Output the [x, y] coordinate of the center of the cell containing the given text.  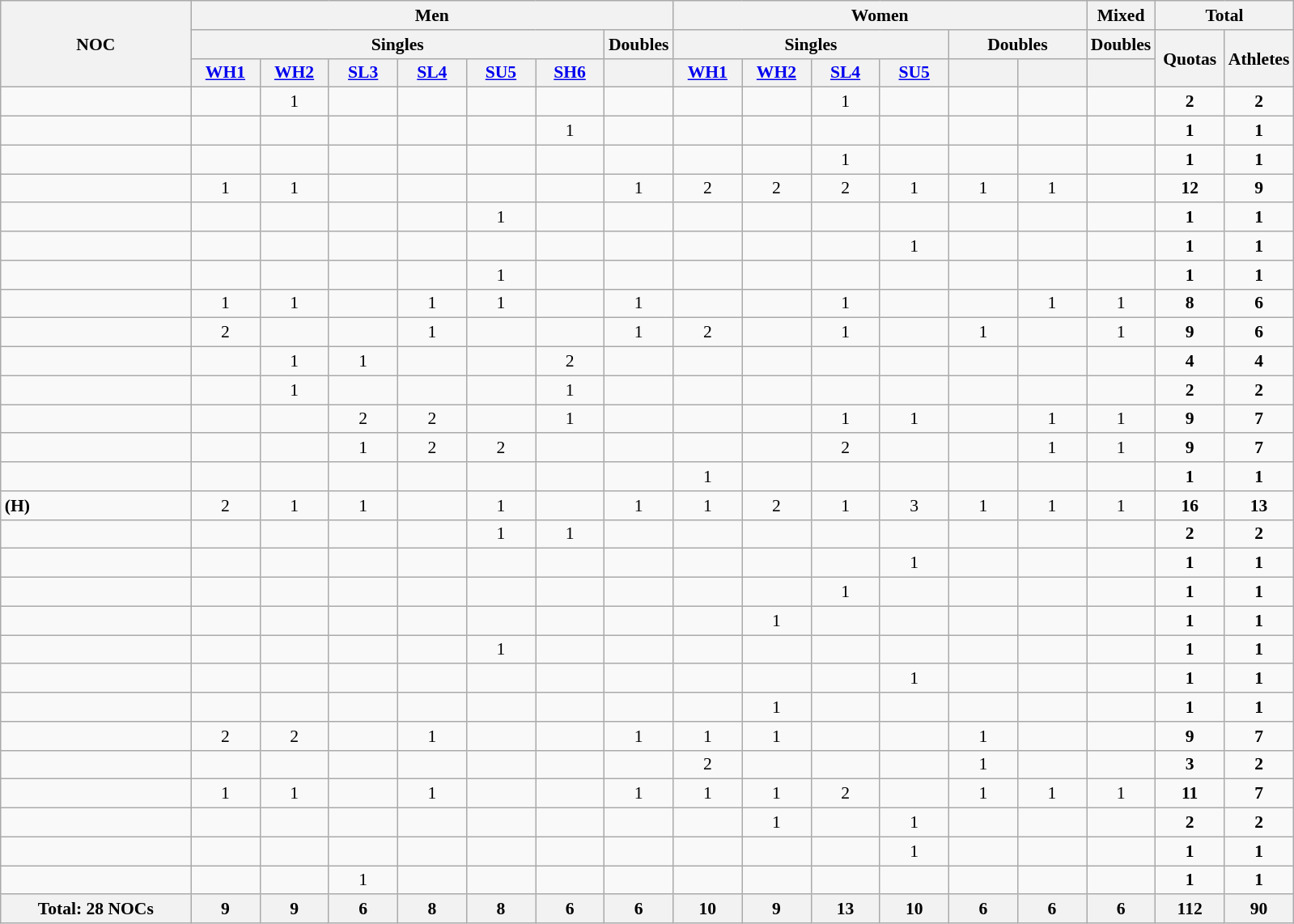
11 [1190, 794]
Total: 28 NOCs [95, 909]
(H) [95, 506]
SH6 [570, 73]
16 [1190, 506]
Men [432, 15]
Athletes [1259, 58]
12 [1190, 189]
NOC [95, 44]
Quotas [1190, 58]
SL3 [363, 73]
Women [880, 15]
Mixed [1120, 15]
90 [1259, 909]
Total [1225, 15]
112 [1190, 909]
